For the text-containing cell, return its midpoint in [X, Y] coordinate format. 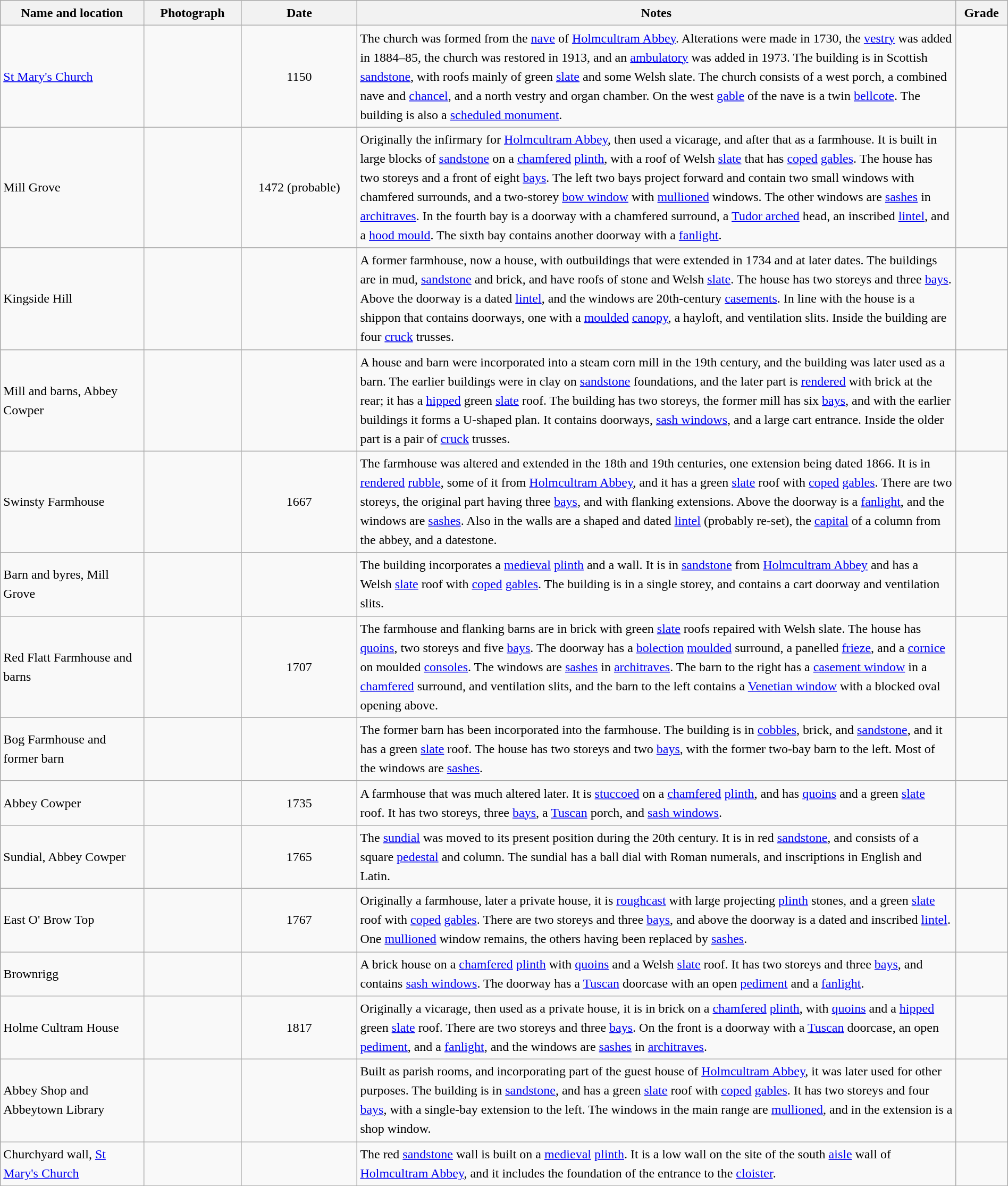
Brownrigg [72, 974]
Name and location [72, 13]
1150 [299, 77]
Swinsty Farmhouse [72, 502]
Grade [981, 13]
1765 [299, 856]
1472 (probable) [299, 187]
1817 [299, 1028]
Notes [656, 13]
Photograph [192, 13]
Date [299, 13]
Holme Cultram House [72, 1028]
1767 [299, 920]
Churchyard wall, St Mary's Church [72, 1164]
Bog Farmhouse and former barn [72, 749]
Abbey Shop and Abbeytown Library [72, 1101]
Red Flatt Farmhouse and barns [72, 667]
Abbey Cowper [72, 803]
1707 [299, 667]
Sundial, Abbey Cowper [72, 856]
Mill and barns, Abbey Cowper [72, 400]
Mill Grove [72, 187]
St Mary's Church [72, 77]
Kingside Hill [72, 299]
1667 [299, 502]
East O' Brow Top [72, 920]
Barn and byres, Mill Grove [72, 584]
1735 [299, 803]
